Scan for the cell matching the given text and deliver its [X, Y] coordinate at center. 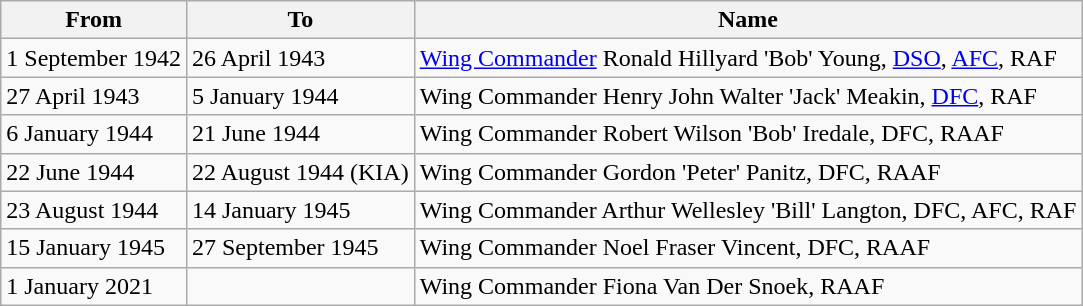
To [300, 20]
14 January 1945 [300, 210]
27 April 1943 [94, 96]
6 January 1944 [94, 134]
Wing Commander Ronald Hillyard 'Bob' Young, DSO, AFC, RAF [748, 58]
From [94, 20]
22 August 1944 (KIA) [300, 172]
26 April 1943 [300, 58]
27 September 1945 [300, 248]
21 June 1944 [300, 134]
Wing Commander Arthur Wellesley 'Bill' Langton, DFC, AFC, RAF [748, 210]
Wing Commander Noel Fraser Vincent, DFC, RAAF [748, 248]
Wing Commander Gordon 'Peter' Panitz, DFC, RAAF [748, 172]
Wing Commander Robert Wilson 'Bob' Iredale, DFC, RAAF [748, 134]
5 January 1944 [300, 96]
23 August 1944 [94, 210]
15 January 1945 [94, 248]
Wing Commander Fiona Van Der Snoek, RAAF [748, 286]
Wing Commander Henry John Walter 'Jack' Meakin, DFC, RAF [748, 96]
1 September 1942 [94, 58]
Name [748, 20]
1 January 2021 [94, 286]
22 June 1944 [94, 172]
